Extract the (x, y) coordinate from the center of the cell holding the provided text.  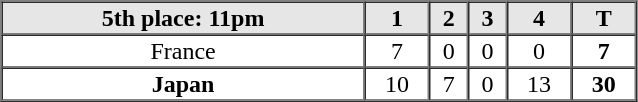
3 (488, 18)
1 (398, 18)
Japan (184, 84)
10 (398, 84)
T (604, 18)
4 (540, 18)
30 (604, 84)
2 (448, 18)
5th place: 11pm (184, 18)
13 (540, 84)
France (184, 50)
